Capture the cell that displays the provided text and extract its (X, Y) central coordinate. 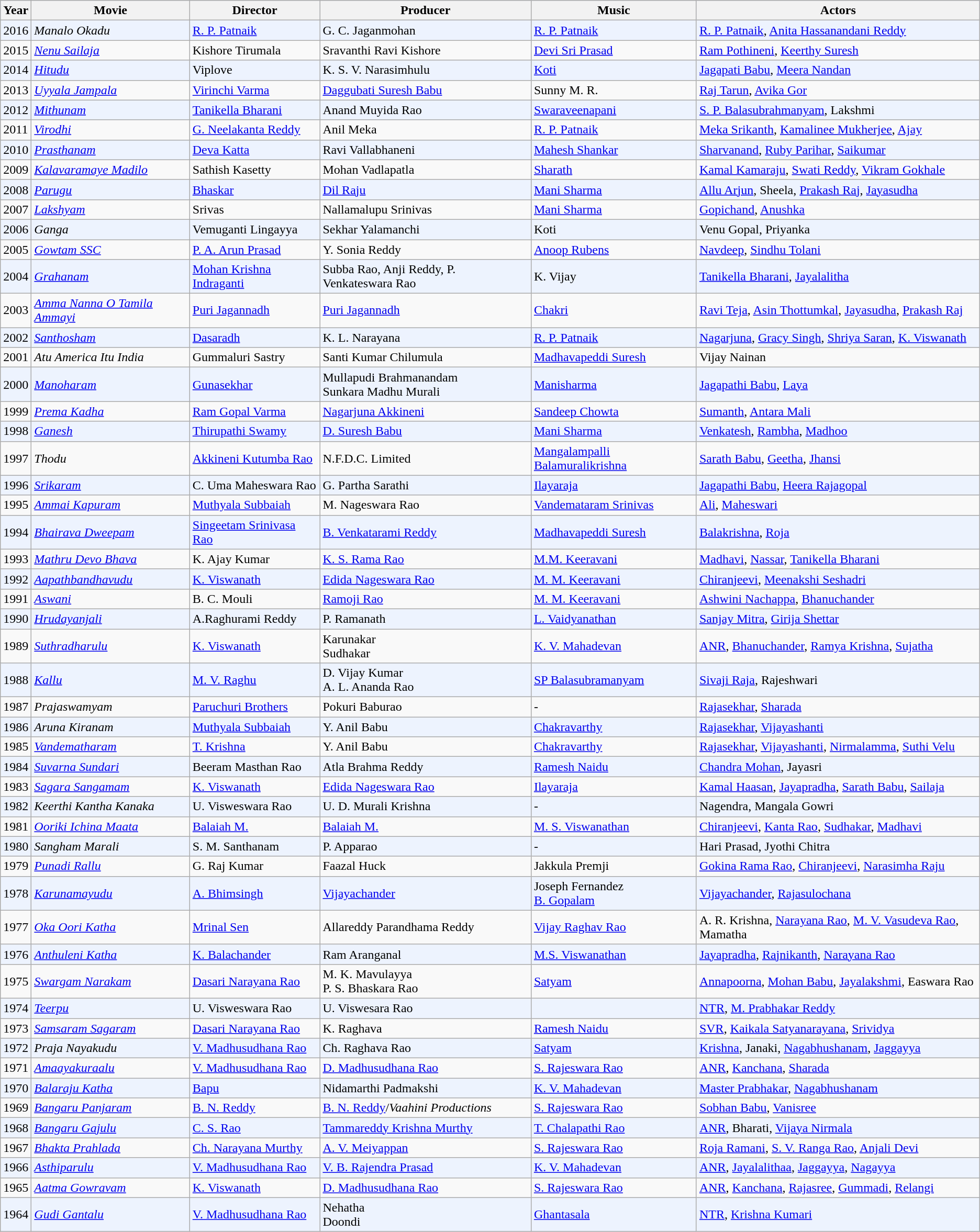
Manalo Okadu (110, 30)
M.M. Keeravani (614, 559)
Bhaskar (254, 189)
Karunamayudu (110, 893)
Sobhan Babu, Vanisree (838, 1108)
K. L. Narayana (425, 338)
Hari Prasad, Jyothi Chitra (838, 846)
1975 (16, 981)
2015 (16, 50)
Vijay Nainan (838, 357)
M. Nageswara Rao (425, 505)
Anthuleni Katha (110, 954)
Amma Nanna O Tamila Ammayi (110, 311)
1969 (16, 1108)
B. Venkatarami Reddy (425, 532)
Srikaram (110, 485)
Balakrishna, Roja (838, 532)
ANR, Bhanuchander, Ramya Krishna, Sujatha (838, 646)
1995 (16, 505)
1986 (16, 727)
1967 (16, 1148)
Thodu (110, 458)
G. Partha Sarathi (425, 485)
Gowtam SSC (110, 250)
Santi Kumar Chilumula (425, 357)
2003 (16, 311)
Sumanth, Antara Mali (838, 411)
2000 (16, 384)
Hitudu (110, 70)
P. Ramanath (425, 619)
1989 (16, 646)
A. R. Krishna, Narayana Rao, M. V. Vasudeva Rao, Mamatha (838, 927)
Sanjay Mitra, Girija Shettar (838, 619)
Master Prabhakar, Nagabhushanam (838, 1088)
Venkatesh, Rambha, Madhoo (838, 431)
Virodhi (110, 130)
NTR, M. Prabhakar Reddy (838, 1008)
Keerthi Kantha Kanaka (110, 807)
1968 (16, 1128)
Prasthanam (110, 150)
Gunasekhar (254, 384)
N.F.D.C. Limited (425, 458)
K. Vijay (614, 276)
M. K. Mavulayya P. S. Bhaskara Rao (425, 981)
2011 (16, 130)
2002 (16, 338)
K. Ajay Kumar (254, 559)
Bhakta Prahlada (110, 1148)
Aruna Kiranam (110, 727)
Sivaji Raja, Rajeshwari (838, 680)
Chiranjeevi, Meenakshi Seshadri (838, 579)
D. Vijay Kumar A. L. Ananda Rao (425, 680)
1974 (16, 1008)
Roja Ramani, S. V. Ranga Rao, Anjali Devi (838, 1148)
Pokuri Baburao (425, 707)
Dil Raju (425, 189)
1972 (16, 1048)
Kamal Haasan, Jayapradha, Sarath Babu, Sailaja (838, 787)
1966 (16, 1168)
Ammai Kapuram (110, 505)
Aatma Gowravam (110, 1188)
Sagara Sangamam (110, 787)
Anoop Rubens (614, 250)
Rajasekhar, Vijayashanti, Nirmalamma, Suthi Velu (838, 747)
Aapathbandhavudu (110, 579)
Vandematharam (110, 747)
Mullapudi Brahmanandam Sunkara Madhu Murali (425, 384)
Producer (425, 10)
1982 (16, 807)
Srivas (254, 209)
1994 (16, 532)
Vijayachander (425, 893)
B. N. Reddy/Vaahini Productions (425, 1108)
Actors (838, 10)
Ravi Vallabhaneni (425, 150)
Ashwini Nachappa, Bhanuchander (838, 599)
U. D. Murali Krishna (425, 807)
Vandemataram Srinivas (614, 505)
Ch. Narayana Murthy (254, 1148)
Ghantasala (614, 1214)
1977 (16, 927)
1971 (16, 1068)
1976 (16, 954)
Tanikella Bharani, Jayalalitha (838, 276)
Sharvanand, Ruby Parihar, Saikumar (838, 150)
Jagapati Babu, Meera Nandan (838, 70)
Chiranjeevi, Kanta Rao, Sudhakar, Madhavi (838, 826)
G. Neelakanta Reddy (254, 130)
1970 (16, 1088)
2004 (16, 276)
Ganesh (110, 431)
T. Krishna (254, 747)
Suvarna Sundari (110, 767)
Lakshyam (110, 209)
Viplove (254, 70)
Nidamarthi Padmakshi (425, 1088)
Deva Katta (254, 150)
Samsaram Sagaram (110, 1028)
1980 (16, 846)
1988 (16, 680)
1964 (16, 1214)
Ganga (110, 229)
1981 (16, 826)
Ram Pothineni, Keerthy Suresh (838, 50)
Chakri (614, 311)
Mithunam (110, 110)
Venu Gopal, Priyanka (838, 229)
Mangalampalli Balamuralikrishna (614, 458)
Kalavaramaye Madilo (110, 170)
Nagendra, Mangala Gowri (838, 807)
Krishna, Janaki, Nagabhushanam, Jaggayya (838, 1048)
1993 (16, 559)
K. S. Rama Rao (425, 559)
2010 (16, 150)
Hrudayanjali (110, 619)
Vijayachander, Rajasulochana (838, 893)
1978 (16, 893)
Ooriki Ichina Maata (110, 826)
Jayapradha, Rajnikanth, Narayana Rao (838, 954)
C. S. Rao (254, 1128)
Sarath Babu, Geetha, Jhansi (838, 458)
Tanikella Bharani (254, 110)
B. C. Mouli (254, 599)
Mohan Vadlapatla (425, 170)
Allu Arjun, Sheela, Prakash Raj, Jayasudha (838, 189)
Gokina Rama Rao, Chiranjeevi, Narasimha Raju (838, 866)
Prajaswamyam (110, 707)
Suthradharulu (110, 646)
2008 (16, 189)
1997 (16, 458)
Sravanthi Ravi Kishore (425, 50)
Ramoji Rao (425, 599)
Sathish Kasetty (254, 170)
SP Balasubramanyam (614, 680)
P. A. Arun Prasad (254, 250)
1998 (16, 431)
Nehatha Doondi (425, 1214)
Movie (110, 10)
G. Raj Kumar (254, 866)
Virinchi Varma (254, 90)
Nallamalupu Srinivas (425, 209)
Uyyala Jampala (110, 90)
1992 (16, 579)
Faazal Huck (425, 866)
B. N. Reddy (254, 1108)
Mathru Devo Bhava (110, 559)
Rajasekhar, Sharada (838, 707)
S. M. Santhanam (254, 846)
Gudi Gantalu (110, 1214)
Punadi Rallu (110, 866)
Swaraveenapani (614, 110)
Mahesh Shankar (614, 150)
S. P. Balasubrahmanyam, Lakshmi (838, 110)
Vemuganti Lingayya (254, 229)
A. V. Meiyappan (425, 1148)
Parugu (110, 189)
Year (16, 10)
Ravi Teja, Asin Thottumkal, Jayasudha, Prakash Raj (838, 311)
1984 (16, 767)
Sunny M. R. (614, 90)
Jagapathi Babu, Heera Rajagopal (838, 485)
ANR, Bharati, Vijaya Nirmala (838, 1128)
U. Viswesara Rao (425, 1008)
Madhavi, Nassar, Tanikella Bharani (838, 559)
ANR, Kanchana, Sharada (838, 1068)
Kishore Tirumala (254, 50)
Mrinal Sen (254, 927)
Dasaradh (254, 338)
Atu America Itu India (110, 357)
Bapu (254, 1088)
Teerpu (110, 1008)
Balaraju Katha (110, 1088)
Devi Sri Prasad (614, 50)
K. Raghava (425, 1028)
R. P. Patnaik, Anita Hassanandani Reddy (838, 30)
D. Suresh Babu (425, 431)
Nenu Sailaja (110, 50)
Bangaru Gajulu (110, 1128)
Bhairava Dweepam (110, 532)
Music (614, 10)
Oka Oori Katha (110, 927)
Raj Tarun, Avika Gor (838, 90)
C. Uma Maheswara Rao (254, 485)
Grahanam (110, 276)
Joseph Fernandez B. Gopalam (614, 893)
Sangham Marali (110, 846)
Nagarjuna, Gracy Singh, Shriya Saran, K. Viswanath (838, 338)
M. S. Viswanathan (614, 826)
1985 (16, 747)
1999 (16, 411)
Prema Kadha (110, 411)
V. B. Rajendra Prasad (425, 1168)
Beeram Masthan Rao (254, 767)
Mohan Krishna Indraganti (254, 276)
2012 (16, 110)
M. V. Raghu (254, 680)
Atla Brahma Reddy (425, 767)
ANR, Kanchana, Rajasree, Gummadi, Relangi (838, 1188)
Kamal Kamaraju, Swati Reddy, Vikram Gokhale (838, 170)
1996 (16, 485)
NTR, Krishna Kumari (838, 1214)
1987 (16, 707)
Jakkula Premji (614, 866)
M.S. Viswanathan (614, 954)
Akkineni Kutumba Rao (254, 458)
1991 (16, 599)
1973 (16, 1028)
Asthiparulu (110, 1168)
Meka Srikanth, Kamalinee Mukherjee, Ajay (838, 130)
Daggubati Suresh Babu (425, 90)
Director (254, 10)
Tammareddy Krishna Murthy (425, 1128)
2007 (16, 209)
Rajasekhar, Vijayashanti (838, 727)
Annapoorna, Mohan Babu, Jayalakshmi, Easwara Rao (838, 981)
1965 (16, 1188)
Y. Sonia Reddy (425, 250)
Ch. Raghava Rao (425, 1048)
Vijay Raghav Rao (614, 927)
Paruchuri Brothers (254, 707)
2014 (16, 70)
1979 (16, 866)
Sandeep Chowta (614, 411)
Amaayakuraalu (110, 1068)
Thirupathi Swamy (254, 431)
K. S. V. Narasimhulu (425, 70)
1983 (16, 787)
Navdeep, Sindhu Tolani (838, 250)
2013 (16, 90)
Subba Rao, Anji Reddy, P. Venkateswara Rao (425, 276)
2005 (16, 250)
Allareddy Parandhama Reddy (425, 927)
Aswani (110, 599)
Chandra Mohan, Jayasri (838, 767)
2006 (16, 229)
ANR, Jayalalithaa, Jaggayya, Nagayya (838, 1168)
A. Bhimsingh (254, 893)
Ram Aranganal (425, 954)
Swargam Narakam (110, 981)
Bangaru Panjaram (110, 1108)
Manoharam (110, 384)
Anil Meka (425, 130)
2009 (16, 170)
Jagapathi Babu, Laya (838, 384)
Karunakar Sudhakar (425, 646)
Sekhar Yalamanchi (425, 229)
Nagarjuna Akkineni (425, 411)
Anand Muyida Rao (425, 110)
G. C. Jaganmohan (425, 30)
2001 (16, 357)
Ram Gopal Varma (254, 411)
Manisharma (614, 384)
K. Balachander (254, 954)
P. Apparao (425, 846)
1990 (16, 619)
Santhosham (110, 338)
Praja Nayakudu (110, 1048)
Ali, Maheswari (838, 505)
Gummaluri Sastry (254, 357)
2016 (16, 30)
T. Chalapathi Rao (614, 1128)
Sharath (614, 170)
Gopichand, Anushka (838, 209)
SVR, Kaikala Satyanarayana, Srividya (838, 1028)
Kallu (110, 680)
L. Vaidyanathan (614, 619)
Singeetam Srinivasa Rao (254, 532)
A.Raghurami Reddy (254, 619)
